Detect which cell encompasses the target text, then output its [X, Y] center coordinate. 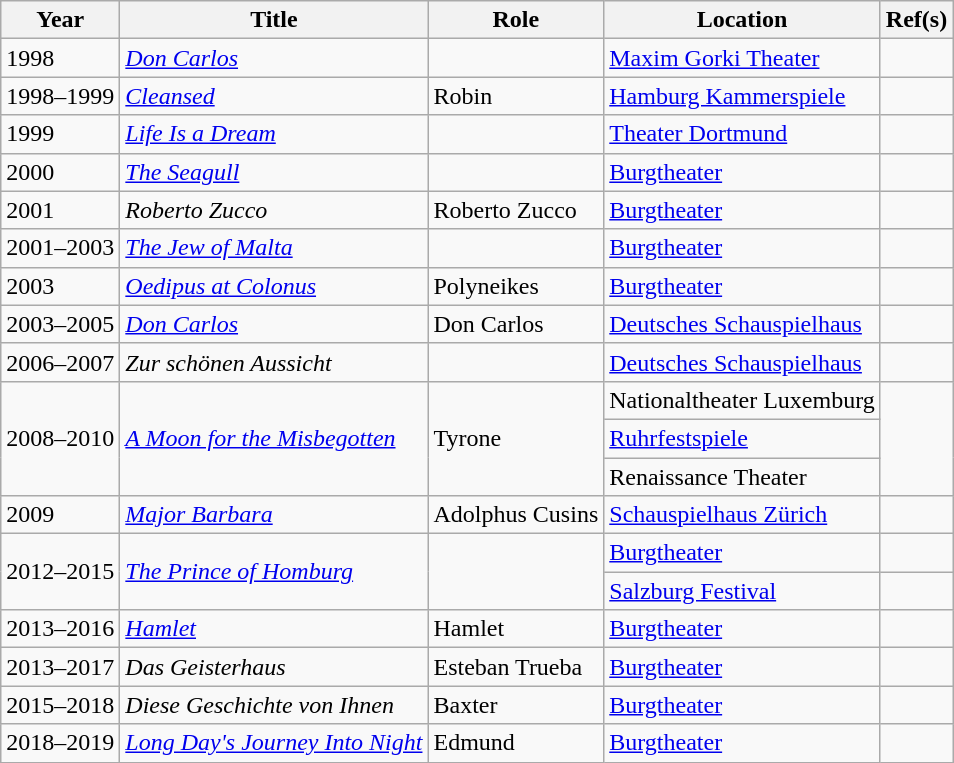
Role [516, 20]
Maxim Gorki Theater [742, 58]
Diese Geschichte von Ihnen [274, 705]
2015–2018 [60, 705]
Esteban Trueba [516, 667]
The Prince of Homburg [274, 572]
2003 [60, 286]
Theater Dortmund [742, 134]
Oedipus at Colonus [274, 286]
Major Barbara [274, 515]
Salzburg Festival [742, 591]
Das Geisterhaus [274, 667]
Robin [516, 96]
Location [742, 20]
Edmund [516, 743]
Ruhrfestspiele [742, 438]
The Jew of Malta [274, 248]
2009 [60, 515]
Life Is a Dream [274, 134]
Long Day's Journey Into Night [274, 743]
2012–2015 [60, 572]
Ref(s) [916, 20]
2013–2016 [60, 629]
2018–2019 [60, 743]
Year [60, 20]
2001 [60, 210]
Polyneikes [516, 286]
Adolphus Cusins [516, 515]
The Seagull [274, 172]
Nationaltheater Luxemburg [742, 400]
Tyrone [516, 438]
2003–2005 [60, 324]
1998–1999 [60, 96]
Baxter [516, 705]
2000 [60, 172]
1999 [60, 134]
A Moon for the Misbegotten [274, 438]
Renaissance Theater [742, 477]
Zur schönen Aussicht [274, 362]
2006–2007 [60, 362]
2013–2017 [60, 667]
Schauspielhaus Zürich [742, 515]
2001–2003 [60, 248]
Title [274, 20]
Cleansed [274, 96]
Hamburg Kammerspiele [742, 96]
2008–2010 [60, 438]
1998 [60, 58]
